Detect which cell encompasses the target text, then output its [X, Y] center coordinate. 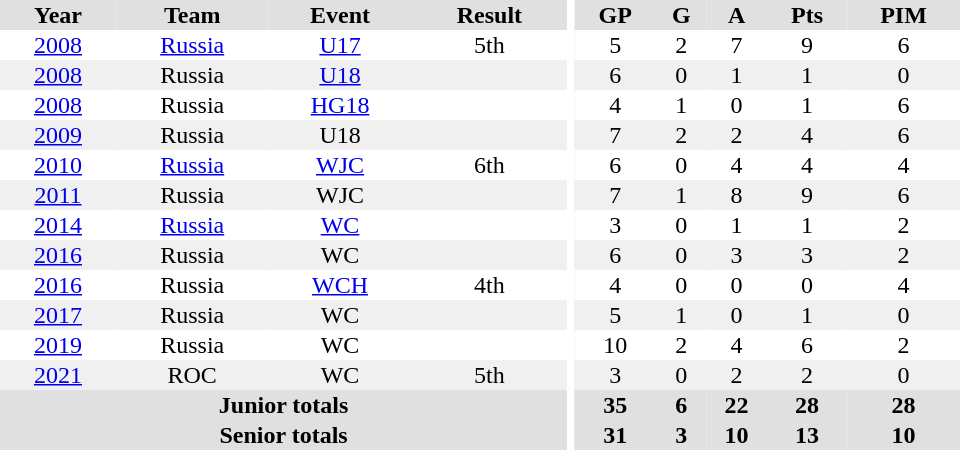
2014 [58, 225]
Result [490, 15]
2011 [58, 195]
2010 [58, 165]
22 [736, 405]
Pts [807, 15]
Junior totals [284, 405]
ROC [192, 375]
G [682, 15]
Senior totals [284, 435]
PIM [904, 15]
Event [340, 15]
13 [807, 435]
WCH [340, 285]
HG18 [340, 105]
8 [736, 195]
2017 [58, 315]
31 [616, 435]
A [736, 15]
GP [616, 15]
2019 [58, 345]
2021 [58, 375]
Year [58, 15]
35 [616, 405]
2009 [58, 135]
4th [490, 285]
U17 [340, 45]
6th [490, 165]
Team [192, 15]
